Output the (X, Y) coordinate of the center of the cell containing the given text.  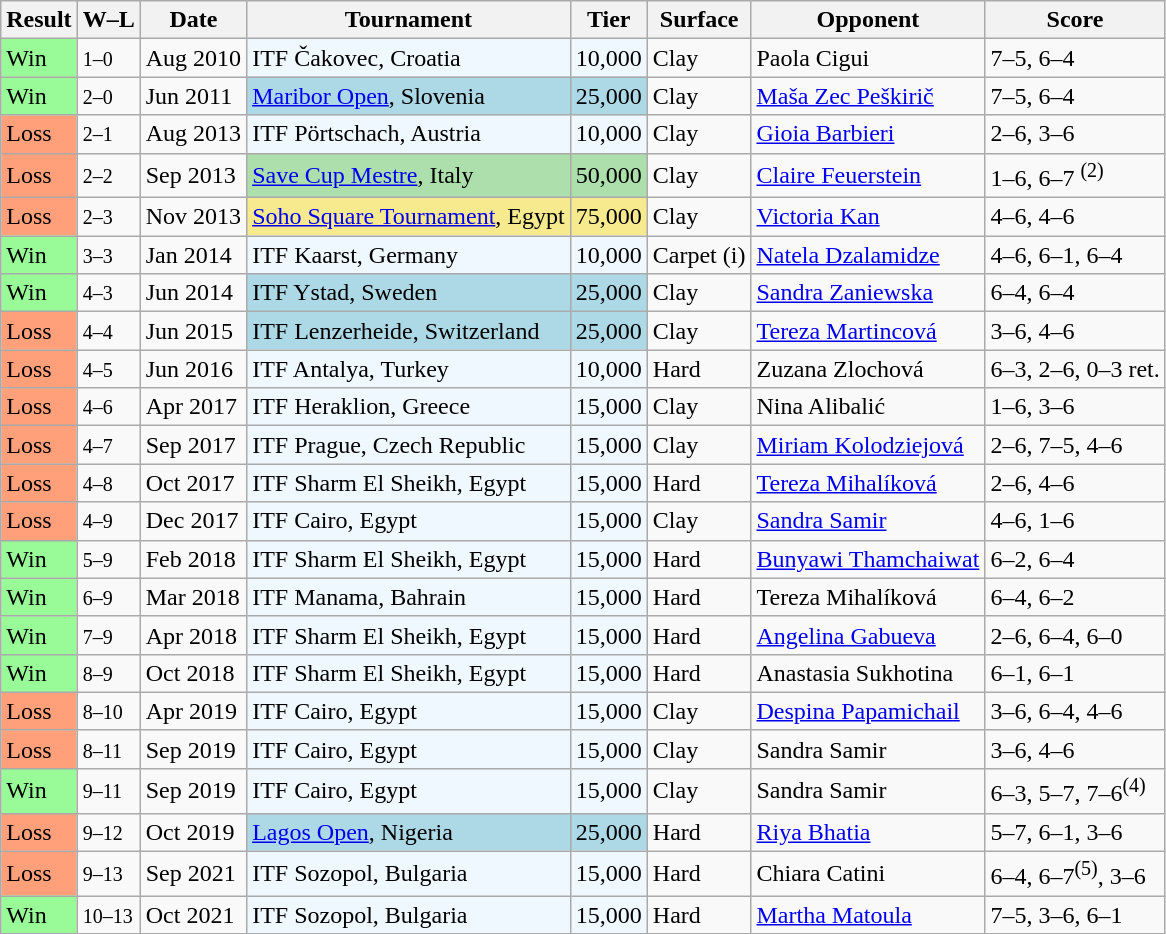
ITF Prague, Czech Republic (409, 445)
Tournament (409, 20)
6–2, 6–4 (1075, 559)
2–1 (108, 134)
Surface (699, 20)
Oct 2019 (193, 832)
Sep 2021 (193, 874)
Anastasia Sukhotina (868, 673)
6–4, 6–2 (1075, 597)
Despina Papamichail (868, 711)
4–7 (108, 445)
Victoria Kan (868, 217)
ITF Heraklion, Greece (409, 407)
Tier (608, 20)
Mar 2018 (193, 597)
Natela Dzalamidze (868, 255)
8–10 (108, 711)
Zuzana Zlochová (868, 369)
Riya Bhatia (868, 832)
Apr 2018 (193, 635)
Paola Cigui (868, 58)
ITF Antalya, Turkey (409, 369)
6–4, 6–4 (1075, 293)
Carpet (i) (699, 255)
4–4 (108, 331)
Sandra Zaniewska (868, 293)
Score (1075, 20)
2–6, 3–6 (1075, 134)
3–6, 6–4, 4–6 (1075, 711)
Oct 2018 (193, 673)
Jun 2016 (193, 369)
9–12 (108, 832)
1–6, 6–7 (2) (1075, 176)
Opponent (868, 20)
Date (193, 20)
Save Cup Mestre, Italy (409, 176)
Bunyawi Thamchaiwat (868, 559)
Jun 2014 (193, 293)
Aug 2013 (193, 134)
Claire Feuerstein (868, 176)
4–6 (108, 407)
Nina Alibalić (868, 407)
5–7, 6–1, 3–6 (1075, 832)
ITF Ystad, Sweden (409, 293)
Oct 2021 (193, 915)
1–6, 3–6 (1075, 407)
W–L (108, 20)
75,000 (608, 217)
8–9 (108, 673)
2–6, 7–5, 4–6 (1075, 445)
Chiara Catini (868, 874)
6–3, 2–6, 0–3 ret. (1075, 369)
Gioia Barbieri (868, 134)
4–5 (108, 369)
7–9 (108, 635)
ITF Kaarst, Germany (409, 255)
6–1, 6–1 (1075, 673)
2–2 (108, 176)
5–9 (108, 559)
Lagos Open, Nigeria (409, 832)
Apr 2017 (193, 407)
6–3, 5–7, 7–6(4) (1075, 790)
1–0 (108, 58)
ITF Čakovec, Croatia (409, 58)
8–11 (108, 749)
4–6, 4–6 (1075, 217)
Soho Square Tournament, Egypt (409, 217)
4–6, 6–1, 6–4 (1075, 255)
2–0 (108, 96)
9–13 (108, 874)
2–3 (108, 217)
Jan 2014 (193, 255)
ITF Pörtschach, Austria (409, 134)
Oct 2017 (193, 483)
Angelina Gabueva (868, 635)
Maribor Open, Slovenia (409, 96)
Tereza Martincová (868, 331)
9–11 (108, 790)
4–9 (108, 521)
Dec 2017 (193, 521)
Miriam Kolodziejová (868, 445)
Feb 2018 (193, 559)
3–3 (108, 255)
ITF Lenzerheide, Switzerland (409, 331)
50,000 (608, 176)
Sep 2013 (193, 176)
4–6, 1–6 (1075, 521)
Nov 2013 (193, 217)
4–8 (108, 483)
Sep 2017 (193, 445)
Apr 2019 (193, 711)
6–4, 6–7(5), 3–6 (1075, 874)
ITF Manama, Bahrain (409, 597)
Aug 2010 (193, 58)
10–13 (108, 915)
Result (39, 20)
7–5, 3–6, 6–1 (1075, 915)
Maša Zec Peškirič (868, 96)
2–6, 6–4, 6–0 (1075, 635)
2–6, 4–6 (1075, 483)
Martha Matoula (868, 915)
Jun 2011 (193, 96)
4–3 (108, 293)
6–9 (108, 597)
Jun 2015 (193, 331)
